Determine the (x, y) coordinate at the center of the cell enclosing the given text.  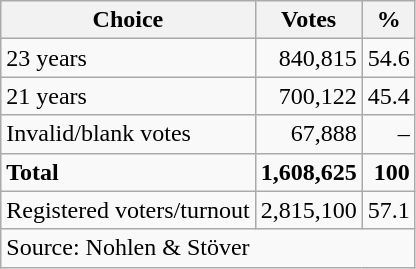
Total (128, 172)
23 years (128, 58)
57.1 (388, 210)
% (388, 20)
67,888 (308, 134)
840,815 (308, 58)
45.4 (388, 96)
21 years (128, 96)
Registered voters/turnout (128, 210)
2,815,100 (308, 210)
100 (388, 172)
Source: Nohlen & Stöver (208, 248)
700,122 (308, 96)
Votes (308, 20)
Invalid/blank votes (128, 134)
54.6 (388, 58)
1,608,625 (308, 172)
Choice (128, 20)
– (388, 134)
